Locate the cell with the specified text and output its (x, y) center coordinate. 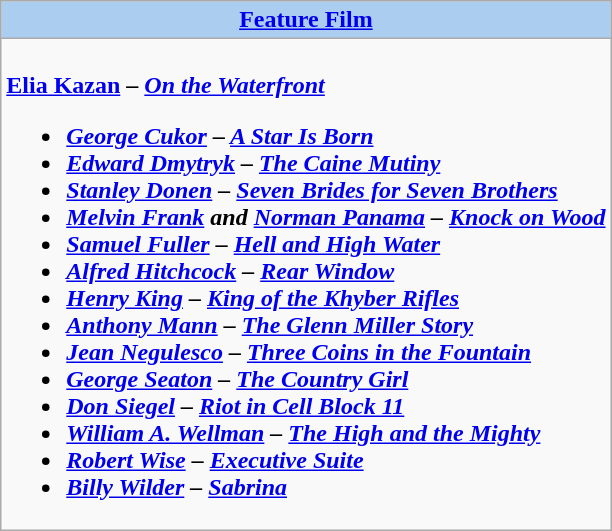
Feature Film (306, 20)
